From the cell containing the given text, extract its center point as [x, y] coordinate. 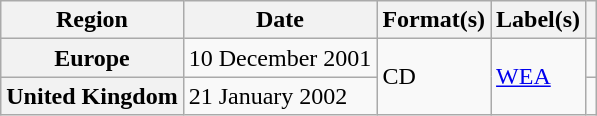
10 December 2001 [280, 58]
CD [434, 77]
21 January 2002 [280, 96]
Europe [92, 58]
Region [92, 20]
Label(s) [538, 20]
WEA [538, 77]
Date [280, 20]
Format(s) [434, 20]
United Kingdom [92, 96]
